Capture the cell that displays the provided text and extract its [X, Y] central coordinate. 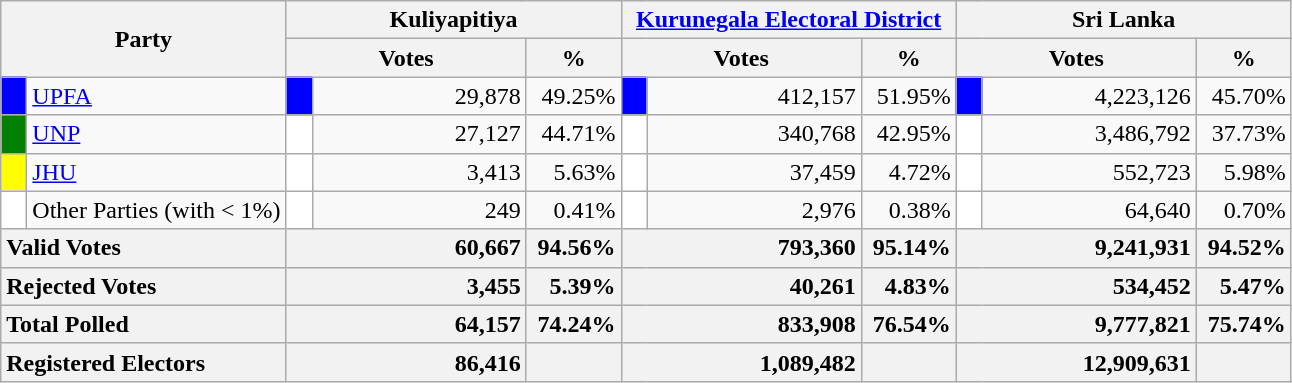
40,261 [741, 286]
Sri Lanka [1124, 20]
Kuliyapitiya [454, 20]
3,413 [419, 172]
Party [144, 39]
Kurunegala Electoral District [788, 20]
3,486,792 [1089, 134]
94.52% [1244, 248]
94.56% [574, 248]
Valid Votes [144, 248]
51.95% [908, 96]
37.73% [1244, 134]
5.39% [574, 286]
Other Parties (with < 1%) [156, 210]
60,667 [406, 248]
UNP [156, 134]
45.70% [1244, 96]
340,768 [754, 134]
833,908 [741, 324]
3,455 [406, 286]
Total Polled [144, 324]
UPFA [156, 96]
5.98% [1244, 172]
29,878 [419, 96]
552,723 [1089, 172]
4.72% [908, 172]
9,241,931 [1076, 248]
Registered Electors [144, 362]
9,777,821 [1076, 324]
37,459 [754, 172]
4,223,126 [1089, 96]
2,976 [754, 210]
44.71% [574, 134]
27,127 [419, 134]
JHU [156, 172]
0.41% [574, 210]
95.14% [908, 248]
76.54% [908, 324]
0.70% [1244, 210]
Rejected Votes [144, 286]
793,360 [741, 248]
49.25% [574, 96]
12,909,631 [1076, 362]
4.83% [908, 286]
412,157 [754, 96]
64,640 [1089, 210]
5.63% [574, 172]
249 [419, 210]
534,452 [1076, 286]
74.24% [574, 324]
0.38% [908, 210]
5.47% [1244, 286]
42.95% [908, 134]
75.74% [1244, 324]
86,416 [406, 362]
64,157 [406, 324]
1,089,482 [741, 362]
